Scan for the cell matching the given text and deliver its [X, Y] coordinate at center. 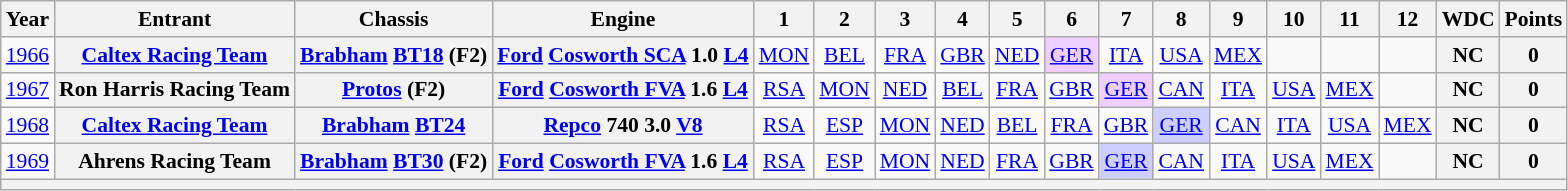
Ford Cosworth SCA 1.0 L4 [622, 55]
3 [906, 19]
1967 [28, 90]
1969 [28, 162]
2 [844, 19]
Ahrens Racing Team [174, 162]
Protos (F2) [394, 90]
Brabham BT24 [394, 126]
12 [1408, 19]
Brabham BT30 (F2) [394, 162]
Points [1534, 19]
8 [1181, 19]
5 [1017, 19]
1968 [28, 126]
1966 [28, 55]
Ron Harris Racing Team [174, 90]
Engine [622, 19]
Repco 740 3.0 V8 [622, 126]
6 [1072, 19]
7 [1126, 19]
Brabham BT18 (F2) [394, 55]
WDC [1468, 19]
10 [1294, 19]
4 [962, 19]
9 [1238, 19]
Chassis [394, 19]
Year [28, 19]
1 [784, 19]
Entrant [174, 19]
11 [1349, 19]
